Search for the cell housing the specified text and yield its [X, Y] center coordinate. 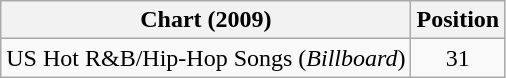
Position [458, 20]
Chart (2009) [206, 20]
31 [458, 58]
US Hot R&B/Hip-Hop Songs (Billboard) [206, 58]
